Extract the (X, Y) coordinate from the center of the cell holding the provided text.  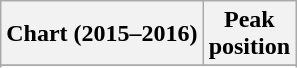
Peak position (249, 34)
Chart (2015–2016) (102, 34)
